From the cell containing the given text, extract its center point as (x, y) coordinate. 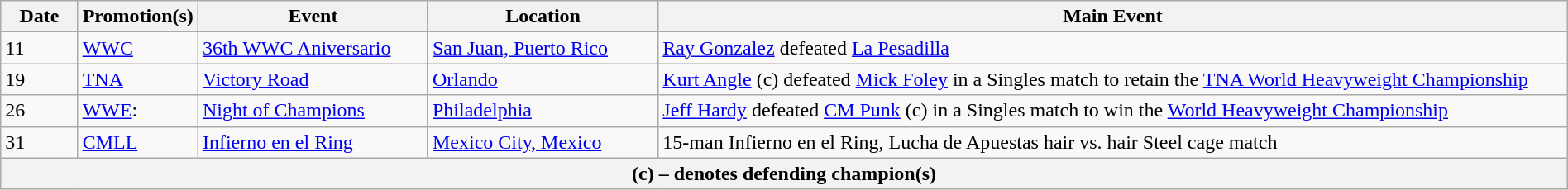
Mexico City, Mexico (543, 142)
(c) – denotes defending champion(s) (784, 173)
15-man Infierno en el Ring, Lucha de Apuestas hair vs. hair Steel cage match (1113, 142)
San Juan, Puerto Rico (543, 48)
Philadelphia (543, 111)
11 (40, 48)
Orlando (543, 79)
TNA (137, 79)
Victory Road (313, 79)
Location (543, 17)
CMLL (137, 142)
Date (40, 17)
Event (313, 17)
Kurt Angle (c) defeated Mick Foley in a Singles match to retain the TNA World Heavyweight Championship (1113, 79)
WWC (137, 48)
Main Event (1113, 17)
36th WWC Aniversario (313, 48)
Ray Gonzalez defeated La Pesadilla (1113, 48)
WWE: (137, 111)
26 (40, 111)
31 (40, 142)
19 (40, 79)
Promotion(s) (137, 17)
Infierno en el Ring (313, 142)
Night of Champions (313, 111)
Jeff Hardy defeated CM Punk (c) in a Singles match to win the World Heavyweight Championship (1113, 111)
